Capture the cell that displays the provided text and extract its (X, Y) central coordinate. 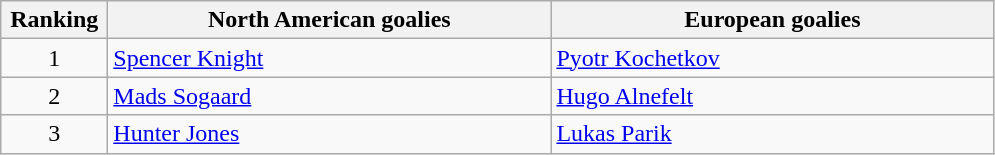
North American goalies (330, 20)
Ranking (54, 20)
Hugo Alnefelt (772, 96)
Hunter Jones (330, 134)
3 (54, 134)
Pyotr Kochetkov (772, 58)
2 (54, 96)
European goalies (772, 20)
Spencer Knight (330, 58)
Mads Sogaard (330, 96)
Lukas Parik (772, 134)
1 (54, 58)
